Capture the cell that displays the provided text and extract its (x, y) central coordinate. 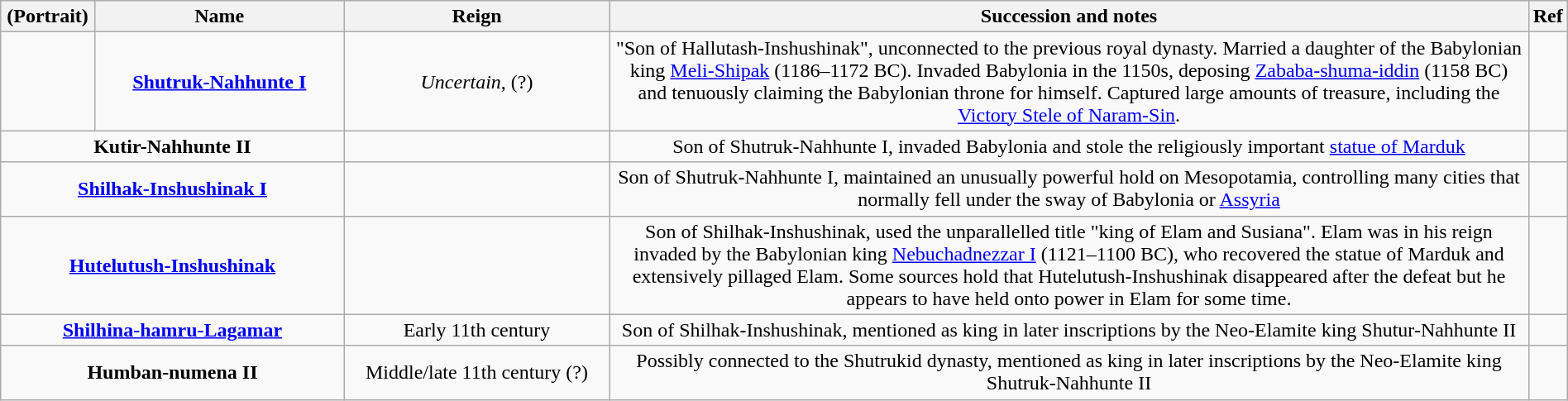
Possibly connected to the Shutrukid dynasty, mentioned as king in later inscriptions by the Neo-Elamite king Shutruk-Nahhunte II (1068, 372)
Reign (476, 17)
Ref (1548, 17)
Shutruk-Nahhunte I (219, 81)
Kutir-Nahhunte II (172, 146)
Shilhina-hamru-Lagamar (172, 330)
Uncertain, (?) (476, 81)
Hutelutush-Inshushinak (172, 265)
Middle/late 11th century (?) (476, 372)
Son of Shilhak-Inshushinak, mentioned as king in later inscriptions by the Neo-Elamite king Shutur-Nahhunte II (1068, 330)
Shilhak-Inshushinak I (172, 189)
Early 11th century (476, 330)
Humban-numena II (172, 372)
(Portrait) (48, 17)
Succession and notes (1068, 17)
Name (219, 17)
Son of Shutruk-Nahhunte I, invaded Babylonia and stole the religiously important statue of Marduk (1068, 146)
